Search for the cell housing the specified text and yield its (X, Y) center coordinate. 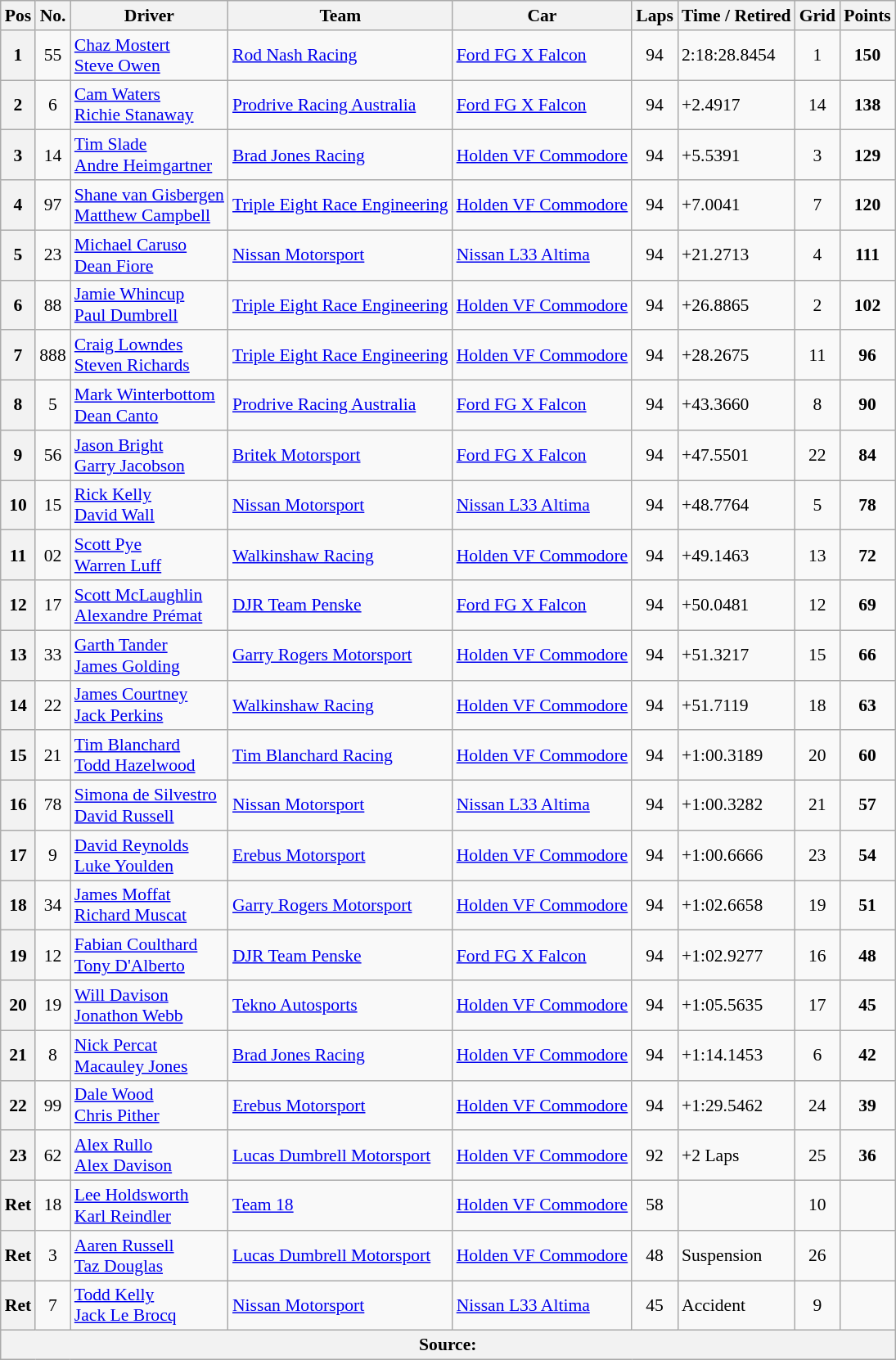
36 (867, 1155)
Pos (18, 16)
Accident (736, 1306)
+1:05.5635 (736, 1005)
+51.7119 (736, 705)
120 (867, 205)
102 (867, 304)
Fabian Coulthard Tony D'Alberto (149, 956)
+7.0041 (736, 205)
138 (867, 105)
25 (818, 1155)
Shane van Gisbergen Matthew Campbell (149, 205)
Grid (818, 16)
Team 18 (340, 1206)
Britek Motorsport (340, 455)
Scott Pye Warren Luff (149, 555)
Dale Wood Chris Pither (149, 1105)
66 (867, 655)
Jason Bright Garry Jacobson (149, 455)
34 (52, 905)
Driver (149, 16)
39 (867, 1105)
Tekno Autosports (340, 1005)
+21.2713 (736, 255)
+1:14.1453 (736, 1056)
+1:02.9277 (736, 956)
+48.7764 (736, 506)
24 (818, 1105)
92 (655, 1155)
+2 Laps (736, 1155)
Tim Blanchard Todd Hazelwood (149, 756)
26 (818, 1255)
84 (867, 455)
Cam Waters Richie Stanaway (149, 105)
+47.5501 (736, 455)
Nick Percat Macauley Jones (149, 1056)
Garth Tander James Golding (149, 655)
90 (867, 406)
Tim Blanchard Racing (340, 756)
51 (867, 905)
+43.3660 (736, 406)
Will Davison Jonathon Webb (149, 1005)
+5.5391 (736, 155)
+50.0481 (736, 606)
Lee Holdsworth Karl Reindler (149, 1206)
Suspension (736, 1255)
150 (867, 56)
Aaren Russell Taz Douglas (149, 1255)
+28.2675 (736, 355)
72 (867, 555)
+51.3217 (736, 655)
Points (867, 16)
Scott McLaughlin Alexandre Prémat (149, 606)
Simona de Silvestro David Russell (149, 805)
Time / Retired (736, 16)
63 (867, 705)
Source: (448, 1345)
+26.8865 (736, 304)
60 (867, 756)
Craig Lowndes Steven Richards (149, 355)
Tim Slade Andre Heimgartner (149, 155)
Rick Kelly David Wall (149, 506)
Laps (655, 16)
Alex Rullo Alex Davison (149, 1155)
Chaz Mostert Steve Owen (149, 56)
2:18:28.8454 (736, 56)
96 (867, 355)
Michael Caruso Dean Fiore (149, 255)
+49.1463 (736, 555)
57 (867, 805)
99 (52, 1105)
+2.4917 (736, 105)
97 (52, 205)
Todd Kelly Jack Le Brocq (149, 1306)
No. (52, 16)
33 (52, 655)
88 (52, 304)
James Courtney Jack Perkins (149, 705)
James Moffat Richard Muscat (149, 905)
69 (867, 606)
David Reynolds Luke Youlden (149, 856)
Mark Winterbottom Dean Canto (149, 406)
+1:02.6658 (736, 905)
54 (867, 856)
42 (867, 1056)
58 (655, 1206)
Team (340, 16)
Car (543, 16)
56 (52, 455)
62 (52, 1155)
02 (52, 555)
+1:00.3189 (736, 756)
111 (867, 255)
Jamie Whincup Paul Dumbrell (149, 304)
+1:29.5462 (736, 1105)
55 (52, 56)
888 (52, 355)
129 (867, 155)
+1:00.3282 (736, 805)
+1:00.6666 (736, 856)
Rod Nash Racing (340, 56)
